Search for the cell housing the specified text and yield its [X, Y] center coordinate. 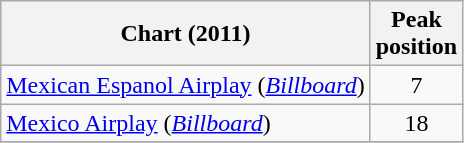
Chart (2011) [186, 34]
Mexican Espanol Airplay (Billboard) [186, 85]
Peakposition [416, 34]
7 [416, 85]
Mexico Airplay (Billboard) [186, 123]
18 [416, 123]
